Output the (X, Y) coordinate of the center of the cell containing the given text.  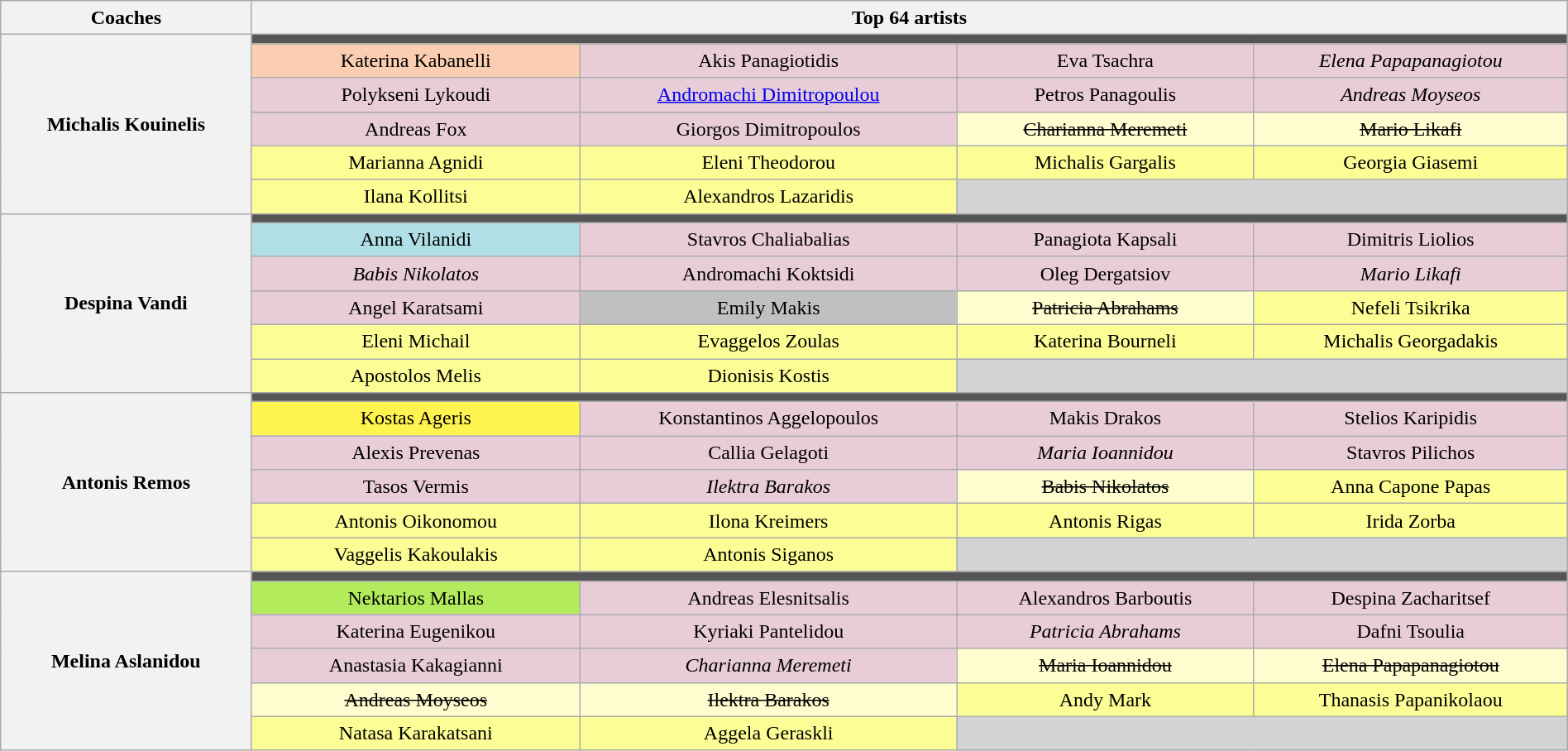
Giorgos Dimitropoulos (769, 129)
Antonis Oikonomou (416, 521)
Makis Drakos (1106, 419)
Stelios Karipidis (1411, 419)
Irida Zorba (1411, 521)
Callia Gelagoti (769, 453)
Eleni Michail (416, 341)
Dionisis Kostis (769, 375)
Panagiota Kapsali (1106, 240)
Emily Makis (769, 308)
Apostolos Melis (416, 375)
Despina Vandi (126, 303)
Eva Tsachra (1106, 61)
Katerina Eugenikou (416, 632)
Nefeli Tsikrika (1411, 308)
Kyriaki Pantelidou (769, 632)
Antonis Rigas (1106, 521)
Melina Aslanidou (126, 661)
Andreas Elesnitsalis (769, 597)
Michalis Kouinelis (126, 124)
Michalis Georgadakis (1411, 341)
Alexis Prevenas (416, 453)
Dafni Tsoulia (1411, 632)
Alexandros Lazaridis (769, 197)
Tasos Vermis (416, 486)
Alexandros Barboutis (1106, 597)
Ilana Kollitsi (416, 197)
Dimitris Liolios (1411, 240)
Stavros Pilichos (1411, 453)
Vaggelis Kakoulakis (416, 554)
Andy Mark (1106, 700)
Antonis Siganos (769, 554)
Anna Vilanidi (416, 240)
Angel Karatsami (416, 308)
Polykseni Lykoudi (416, 94)
Oleg Dergatsiov (1106, 273)
Andromachi Dimitropoulou (769, 94)
Thanasis Papanikolaou (1411, 700)
Antonis Remos (126, 482)
Aggela Geraskli (769, 733)
Katerina Kabanelli (416, 61)
Natasa Karakatsani (416, 733)
Top 64 artists (910, 18)
Coaches (126, 18)
Ilona Kreimers (769, 521)
Georgia Giasemi (1411, 162)
Katerina Bourneli (1106, 341)
Nektarios Mallas (416, 597)
Anastasia Kakagianni (416, 665)
Anna Capone Papas (1411, 486)
Andromachi Koktsidi (769, 273)
Eleni Theodorou (769, 162)
Marianna Agnidi (416, 162)
Andreas Fox (416, 129)
Evaggelos Zoulas (769, 341)
Kostas Ageris (416, 419)
Stavros Chaliabalias (769, 240)
Konstantinos Aggelopoulos (769, 419)
Akis Panagiotidis (769, 61)
Petros Panagoulis (1106, 94)
Michalis Gargalis (1106, 162)
Despina Zacharitsef (1411, 597)
